Output the (x, y) coordinate of the center of the cell containing the given text.  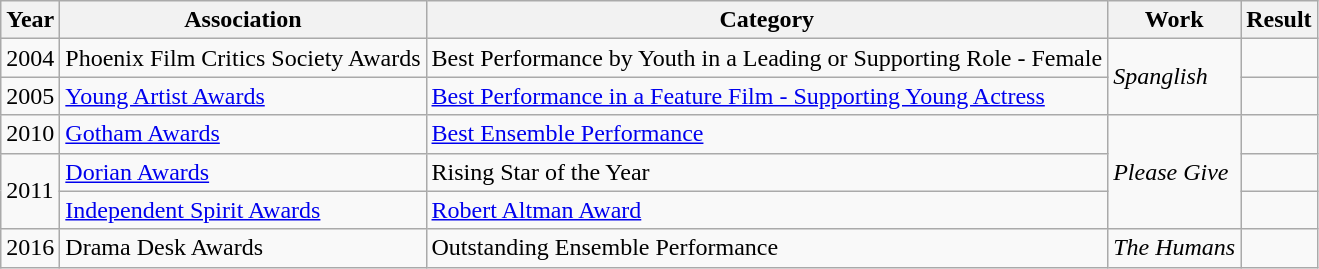
Dorian Awards (243, 172)
The Humans (1174, 248)
Category (767, 20)
Rising Star of the Year (767, 172)
Year (30, 20)
2011 (30, 191)
Outstanding Ensemble Performance (767, 248)
Independent Spirit Awards (243, 210)
2004 (30, 58)
Please Give (1174, 172)
Drama Desk Awards (243, 248)
2005 (30, 96)
Best Performance by Youth in a Leading or Supporting Role - Female (767, 58)
Result (1279, 20)
Robert Altman Award (767, 210)
Association (243, 20)
2016 (30, 248)
Phoenix Film Critics Society Awards (243, 58)
Gotham Awards (243, 134)
Young Artist Awards (243, 96)
Best Performance in a Feature Film - Supporting Young Actress (767, 96)
Best Ensemble Performance (767, 134)
2010 (30, 134)
Work (1174, 20)
Spanglish (1174, 77)
